Return the [X, Y] coordinate for the center point of the cell that contains the specified text.  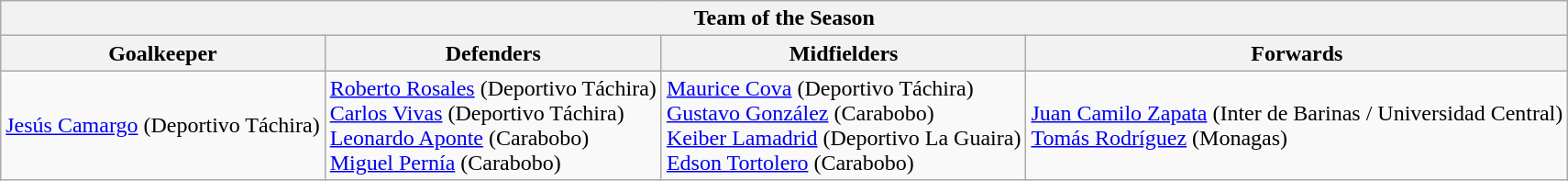
Jesús Camargo (Deportivo Táchira) [163, 125]
Forwards [1297, 53]
Goalkeeper [163, 53]
Roberto Rosales (Deportivo Táchira) Carlos Vivas (Deportivo Táchira) Leonardo Aponte (Carabobo) Miguel Pernía (Carabobo) [493, 125]
Midfielders [844, 53]
Team of the Season [785, 18]
Maurice Cova (Deportivo Táchira) Gustavo González (Carabobo) Keiber Lamadrid (Deportivo La Guaira) Edson Tortolero (Carabobo) [844, 125]
Defenders [493, 53]
Juan Camilo Zapata (Inter de Barinas / Universidad Central) Tomás Rodríguez (Monagas) [1297, 125]
